Return [X, Y] of the center of cell containing provided text 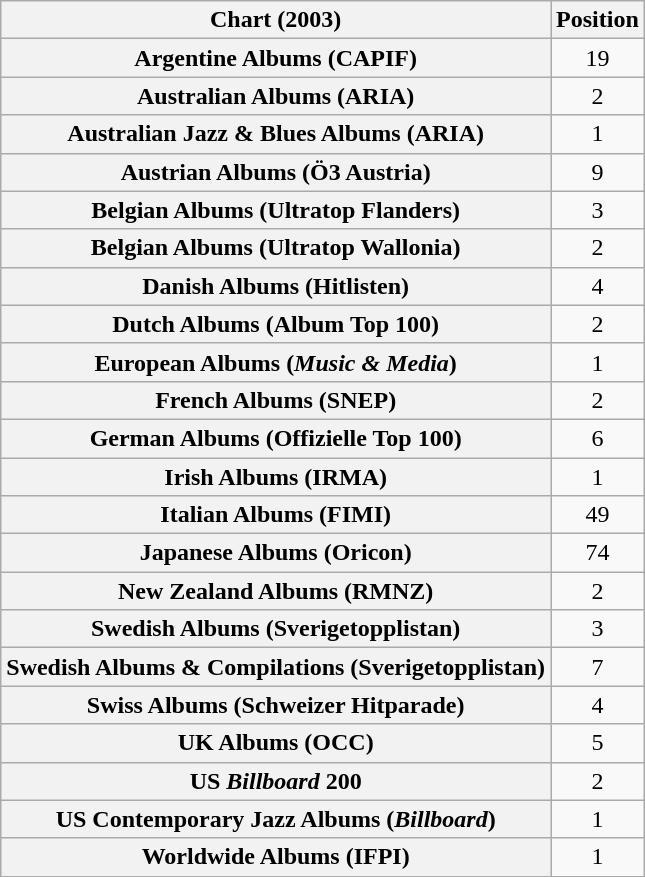
Danish Albums (Hitlisten) [276, 286]
US Billboard 200 [276, 781]
Belgian Albums (Ultratop Flanders) [276, 210]
Swiss Albums (Schweizer Hitparade) [276, 705]
European Albums (Music & Media) [276, 362]
German Albums (Offizielle Top 100) [276, 438]
Irish Albums (IRMA) [276, 477]
UK Albums (OCC) [276, 743]
5 [598, 743]
Chart (2003) [276, 20]
Australian Albums (ARIA) [276, 96]
New Zealand Albums (RMNZ) [276, 591]
Position [598, 20]
74 [598, 553]
Swedish Albums & Compilations (Sverigetopplistan) [276, 667]
Italian Albums (FIMI) [276, 515]
6 [598, 438]
Swedish Albums (Sverigetopplistan) [276, 629]
French Albums (SNEP) [276, 400]
Austrian Albums (Ö3 Austria) [276, 172]
US Contemporary Jazz Albums (Billboard) [276, 819]
49 [598, 515]
Australian Jazz & Blues Albums (ARIA) [276, 134]
9 [598, 172]
7 [598, 667]
Worldwide Albums (IFPI) [276, 857]
Japanese Albums (Oricon) [276, 553]
19 [598, 58]
Belgian Albums (Ultratop Wallonia) [276, 248]
Dutch Albums (Album Top 100) [276, 324]
Argentine Albums (CAPIF) [276, 58]
